Capture the cell that displays the provided text and extract its [x, y] central coordinate. 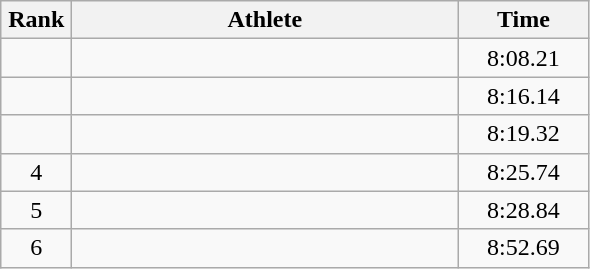
5 [36, 210]
6 [36, 248]
Rank [36, 20]
4 [36, 172]
Athlete [265, 20]
8:28.84 [524, 210]
8:52.69 [524, 248]
8:25.74 [524, 172]
8:16.14 [524, 96]
8:19.32 [524, 134]
Time [524, 20]
8:08.21 [524, 58]
